Output the [x, y] coordinate of the center of the cell containing the given text.  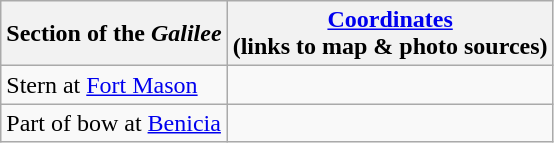
Part of bow at Benicia [114, 123]
Stern at Fort Mason [114, 85]
Section of the Galilee [114, 34]
Coordinates(links to map & photo sources) [390, 34]
